Locate the cell with the specified text and output its [X, Y] center coordinate. 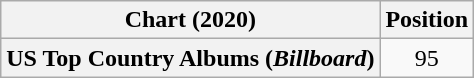
Position [427, 20]
Chart (2020) [190, 20]
US Top Country Albums (Billboard) [190, 58]
95 [427, 58]
